Return (x, y) of the center of cell containing provided text 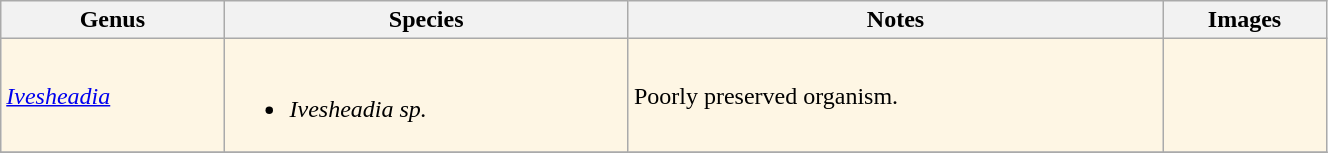
Ivesheadia (112, 96)
Species (426, 20)
Images (1245, 20)
Notes (895, 20)
Ivesheadia sp. (426, 96)
Poorly preserved organism. (895, 96)
Genus (112, 20)
